From the cell containing the given text, extract its center point as (X, Y) coordinate. 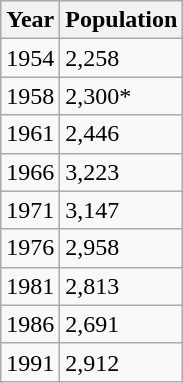
Population (122, 20)
1981 (30, 286)
1991 (30, 362)
1966 (30, 172)
2,258 (122, 58)
1976 (30, 248)
2,958 (122, 248)
1961 (30, 134)
1954 (30, 58)
2,912 (122, 362)
1986 (30, 324)
2,300* (122, 96)
3,147 (122, 210)
2,446 (122, 134)
1958 (30, 96)
1971 (30, 210)
3,223 (122, 172)
2,691 (122, 324)
Year (30, 20)
2,813 (122, 286)
